Pinpoint the cell where the given text exists, returning its (X, Y) midpoint coordinate. 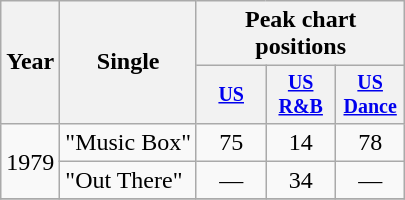
Peak chart positions (300, 34)
1979 (30, 161)
75 (230, 142)
US (230, 94)
"Out There" (128, 180)
USDance (370, 94)
"Music Box" (128, 142)
78 (370, 142)
Year (30, 62)
34 (300, 180)
USR&B (300, 94)
14 (300, 142)
Single (128, 62)
